Output the [x, y] coordinate of the center of the cell containing the given text.  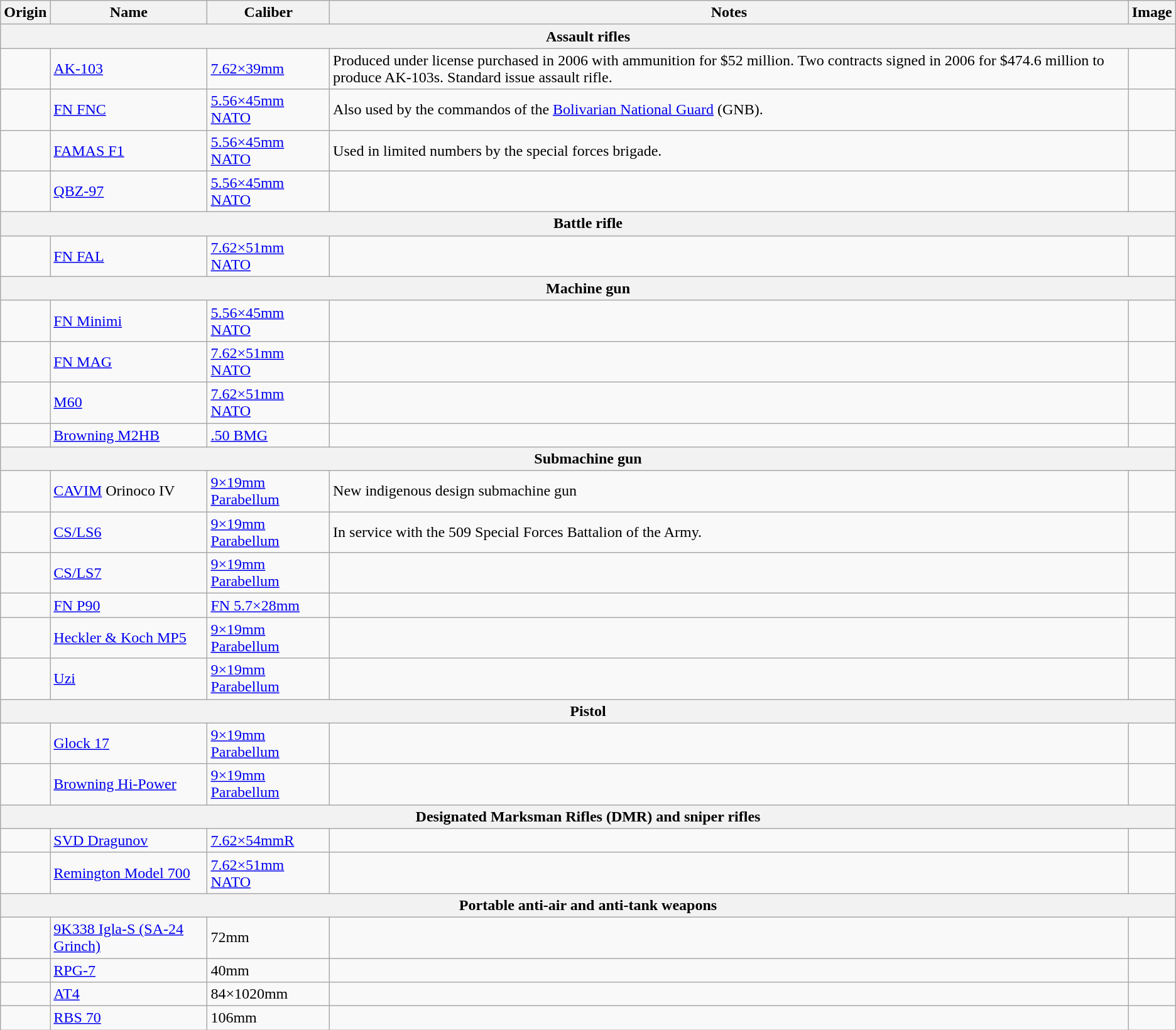
In service with the 509 Special Forces Battalion of the Army. [729, 533]
Battle rifle [588, 224]
Notes [729, 13]
Portable anti-air and anti-tank weapons [588, 905]
Browning M2HB [129, 435]
FN Minimi [129, 320]
Caliber [269, 13]
QBZ-97 [129, 191]
Also used by the commandos of the Bolivarian National Guard (GNB). [729, 109]
Machine gun [588, 288]
FAMAS F1 [129, 151]
Glock 17 [129, 744]
FN P90 [129, 605]
Name [129, 13]
CAVIM Orinoco IV [129, 491]
RBS 70 [129, 1018]
7.62×54mmR [269, 840]
9K338 Igla-S (SA-24 Grinch) [129, 937]
Image [1152, 13]
40mm [269, 970]
AK-103 [129, 69]
CS/LS7 [129, 573]
FN MAG [129, 362]
M60 [129, 402]
7.62×39mm [269, 69]
New indigenous design submachine gun [729, 491]
Uzi [129, 678]
Browning Hi-Power [129, 784]
CS/LS6 [129, 533]
AT4 [129, 994]
84×1020mm [269, 994]
FN FNC [129, 109]
Designated Marksman Rifles (DMR) and sniper rifles [588, 816]
Assault rifles [588, 36]
FN 5.7×28mm [269, 605]
Pistol [588, 711]
Remington Model 700 [129, 873]
106mm [269, 1018]
SVD Dragunov [129, 840]
Submachine gun [588, 459]
72mm [269, 937]
Origin [25, 13]
FN FAL [129, 256]
Heckler & Koch MP5 [129, 638]
RPG-7 [129, 970]
.50 BMG [269, 435]
Used in limited numbers by the special forces brigade. [729, 151]
